Extract the [X, Y] coordinate from the center of the cell holding the provided text.  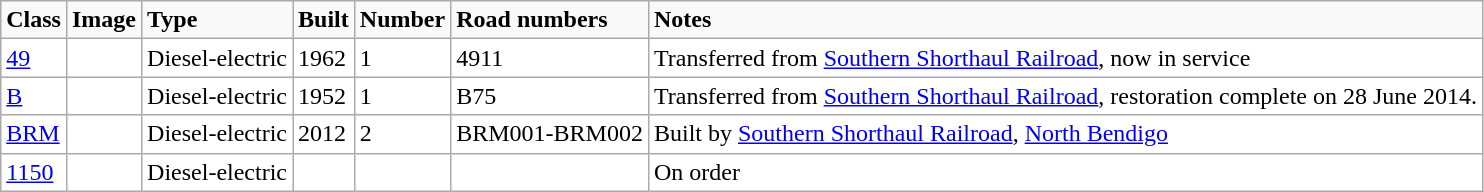
2012 [324, 134]
BRM001-BRM002 [550, 134]
Transferred from Southern Shorthaul Railroad, now in service [1065, 58]
Built by Southern Shorthaul Railroad, North Bendigo [1065, 134]
Built [324, 20]
BRM [34, 134]
Road numbers [550, 20]
2 [402, 134]
4911 [550, 58]
On order [1065, 172]
Transferred from Southern Shorthaul Railroad, restoration complete on 28 June 2014. [1065, 96]
49 [34, 58]
1952 [324, 96]
Notes [1065, 20]
1150 [34, 172]
1962 [324, 58]
Type [218, 20]
Class [34, 20]
Number [402, 20]
B [34, 96]
B75 [550, 96]
Image [104, 20]
